Extract the (x, y) coordinate from the center of the cell holding the provided text.  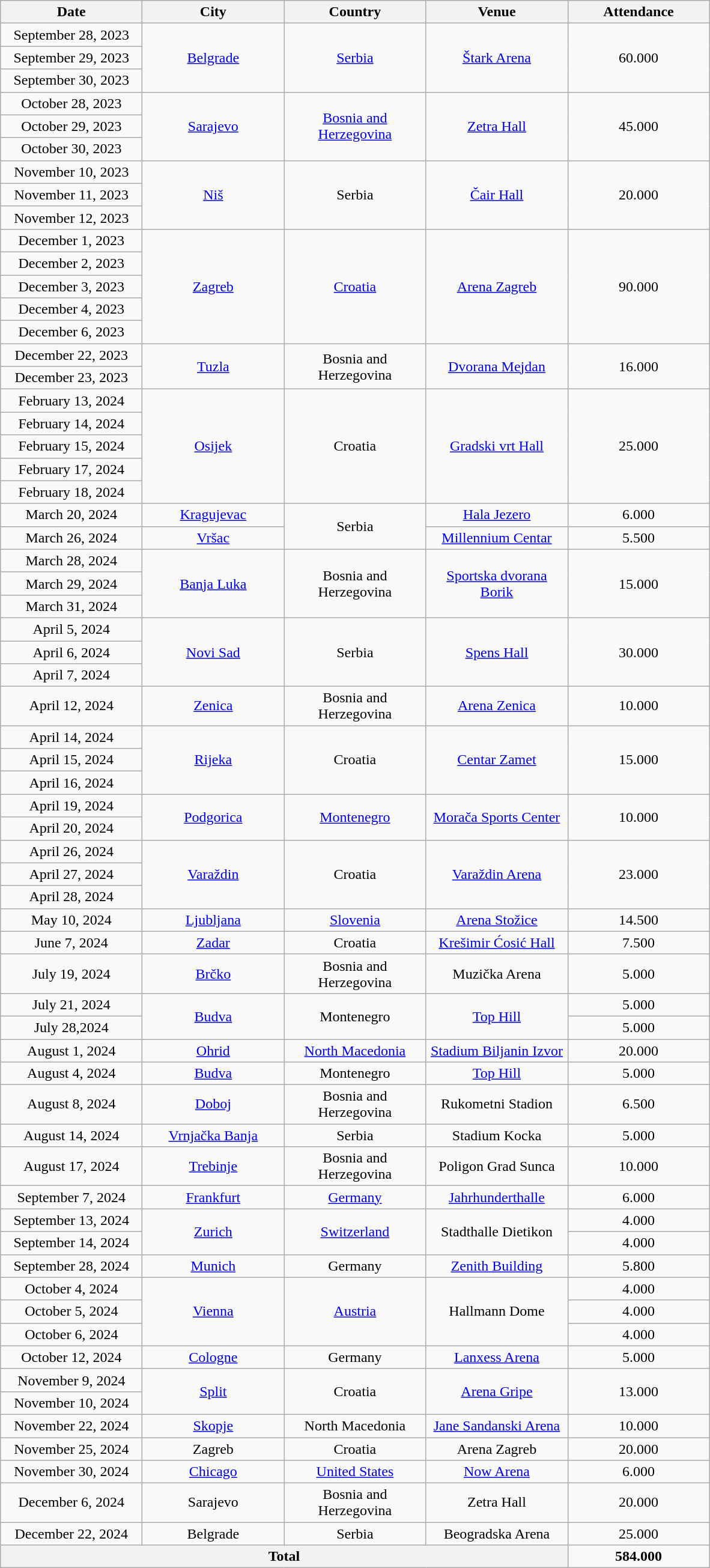
Attendance (639, 12)
August 17, 2024 (71, 1167)
April 20, 2024 (71, 828)
Tuzla (213, 366)
Poligon Grad Sunca (497, 1167)
Sportska dvorana Borik (497, 583)
April 19, 2024 (71, 806)
November 25, 2024 (71, 1448)
October 6, 2024 (71, 1334)
December 22, 2023 (71, 355)
Beogradska Arena (497, 1534)
April 16, 2024 (71, 783)
Zadar (213, 943)
August 14, 2024 (71, 1135)
Arena Stožice (497, 920)
Vrnjačka Banja (213, 1135)
5.500 (639, 538)
September 29, 2023 (71, 58)
December 2, 2023 (71, 263)
Lanxess Arena (497, 1357)
Zurich (213, 1232)
March 29, 2024 (71, 583)
April 14, 2024 (71, 737)
November 12, 2023 (71, 217)
December 23, 2023 (71, 378)
March 31, 2024 (71, 606)
Krešimir Ćosić Hall (497, 943)
November 22, 2024 (71, 1426)
November 30, 2024 (71, 1472)
Kragujevac (213, 515)
Venue (497, 12)
July 28,2024 (71, 1027)
Frankfurt (213, 1197)
Munich (213, 1266)
Chicago (213, 1472)
September 13, 2024 (71, 1220)
City (213, 12)
October 29, 2023 (71, 126)
23.000 (639, 874)
November 10, 2024 (71, 1403)
Zenica (213, 707)
February 15, 2024 (71, 446)
Morača Sports Center (497, 817)
February 14, 2024 (71, 424)
6.500 (639, 1104)
November 9, 2024 (71, 1380)
December 6, 2024 (71, 1503)
April 27, 2024 (71, 874)
Hallmann Dome (497, 1311)
September 28, 2023 (71, 35)
April 7, 2024 (71, 675)
August 1, 2024 (71, 1051)
13.000 (639, 1391)
Stadium Kocka (497, 1135)
Centar Zamet (497, 760)
April 6, 2024 (71, 652)
March 28, 2024 (71, 561)
Dvorana Mejdan (497, 366)
Gradski vrt Hall (497, 446)
Varaždin (213, 874)
30.000 (639, 652)
Austria (355, 1311)
October 28, 2023 (71, 103)
August 8, 2024 (71, 1104)
Date (71, 12)
April 28, 2024 (71, 897)
Niš (213, 195)
Now Arena (497, 1472)
Rijeka (213, 760)
Cologne (213, 1357)
Jahrhunderthalle (497, 1197)
60.000 (639, 58)
Novi Sad (213, 652)
October 5, 2024 (71, 1311)
October 12, 2024 (71, 1357)
Brčko (213, 973)
Vienna (213, 1311)
Split (213, 1391)
45.000 (639, 126)
March 20, 2024 (71, 515)
Hala Jezero (497, 515)
Switzerland (355, 1232)
Osijek (213, 446)
February 18, 2024 (71, 492)
December 4, 2023 (71, 309)
16.000 (639, 366)
Millennium Centar (497, 538)
Ljubljana (213, 920)
United States (355, 1472)
Arena Gripe (497, 1391)
584.000 (639, 1557)
90.000 (639, 286)
April 26, 2024 (71, 851)
Stadthalle Dietikon (497, 1232)
Doboj (213, 1104)
Banja Luka (213, 583)
September 30, 2023 (71, 81)
April 5, 2024 (71, 629)
Čair Hall (497, 195)
Slovenia (355, 920)
Country (355, 12)
July 19, 2024 (71, 973)
December 3, 2023 (71, 287)
April 15, 2024 (71, 760)
7.500 (639, 943)
August 4, 2024 (71, 1074)
February 13, 2024 (71, 401)
May 10, 2024 (71, 920)
September 7, 2024 (71, 1197)
Stadium Biljanin Izvor (497, 1051)
December 1, 2023 (71, 240)
Podgorica (213, 817)
September 14, 2024 (71, 1243)
Rukometni Stadion (497, 1104)
October 4, 2024 (71, 1289)
Varaždin Arena (497, 874)
September 28, 2024 (71, 1266)
5.800 (639, 1266)
Muzička Arena (497, 973)
14.500 (639, 920)
November 11, 2023 (71, 195)
February 17, 2024 (71, 469)
December 22, 2024 (71, 1534)
December 6, 2023 (71, 332)
Arena Zenica (497, 707)
July 21, 2024 (71, 1004)
Total (284, 1557)
Spens Hall (497, 652)
Zenith Building (497, 1266)
April 12, 2024 (71, 707)
Trebinje (213, 1167)
Vršac (213, 538)
Jane Sandanski Arena (497, 1426)
November 10, 2023 (71, 172)
Štark Arena (497, 58)
June 7, 2024 (71, 943)
March 26, 2024 (71, 538)
Ohrid (213, 1051)
October 30, 2023 (71, 149)
Skopje (213, 1426)
